Determine the (X, Y) coordinate at the center of the cell enclosing the given text.  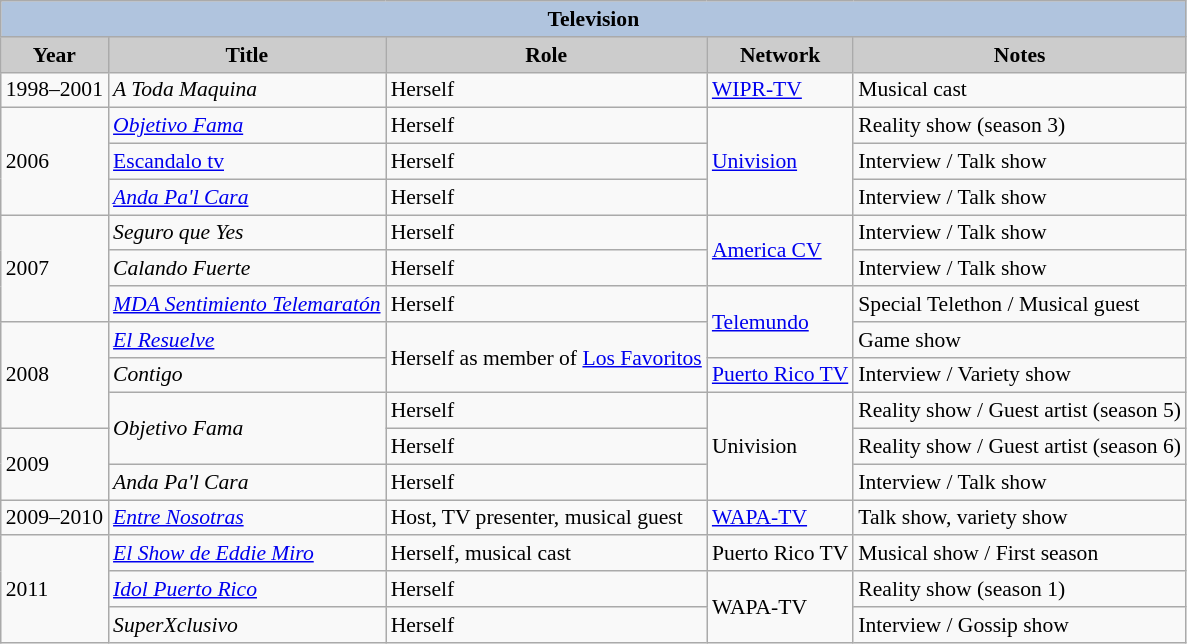
Notes (1020, 55)
Talk show, variety show (1020, 518)
Network (780, 55)
Reality show (season 1) (1020, 589)
WIPR-TV (780, 90)
Seguro que Yes (247, 233)
Game show (1020, 340)
Herself as member of Los Favoritos (546, 358)
Musical show / First season (1020, 554)
America CV (780, 250)
2008 (54, 376)
Host, TV presenter, musical guest (546, 518)
Role (546, 55)
Musical cast (1020, 90)
El Show de Eddie Miro (247, 554)
Year (54, 55)
2007 (54, 268)
2009 (54, 464)
Interview / Variety show (1020, 375)
Entre Nosotras (247, 518)
Special Telethon / Musical guest (1020, 304)
Interview / Gossip show (1020, 625)
Telemundo (780, 322)
2011 (54, 590)
Television (594, 19)
Reality show / Guest artist (season 6) (1020, 447)
MDA Sentimiento Telemaratón (247, 304)
Calando Fuerte (247, 269)
El Resuelve (247, 340)
Reality show / Guest artist (season 5) (1020, 411)
Reality show (season 3) (1020, 126)
2006 (54, 162)
A Toda Maquina (247, 90)
SuperXclusivo (247, 625)
Idol Puerto Rico (247, 589)
Contigo (247, 375)
2009–2010 (54, 518)
Escandalo tv (247, 162)
Title (247, 55)
Herself, musical cast (546, 554)
1998–2001 (54, 90)
